Detect which cell encompasses the target text, then output its [X, Y] center coordinate. 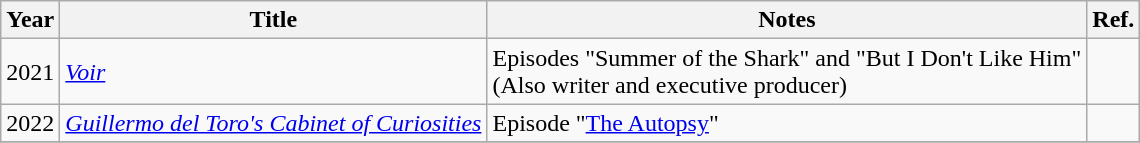
Voir [274, 72]
Episode "The Autopsy" [787, 123]
Guillermo del Toro's Cabinet of Curiosities [274, 123]
Notes [787, 20]
Episodes "Summer of the Shark" and "But I Don't Like Him"(Also writer and executive producer) [787, 72]
2022 [30, 123]
Year [30, 20]
Title [274, 20]
Ref. [1114, 20]
2021 [30, 72]
